From the cell containing the given text, extract its center point as (X, Y) coordinate. 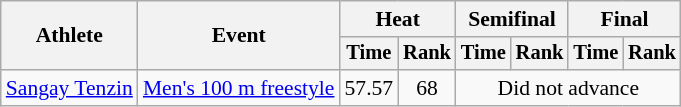
Men's 100 m freestyle (239, 88)
Did not advance (568, 88)
Event (239, 36)
57.57 (370, 88)
Sangay Tenzin (70, 88)
Heat (398, 19)
Athlete (70, 36)
Semifinal (512, 19)
68 (427, 88)
Final (624, 19)
